Provide the (x, y) coordinate of the cell's center where the given text is located.  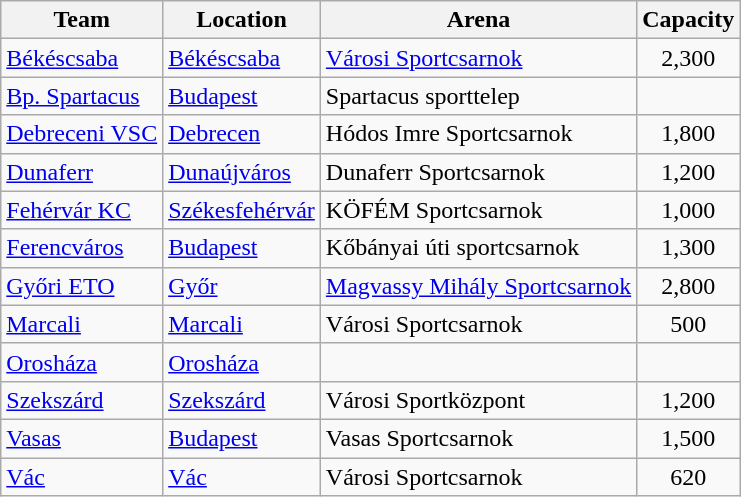
KÖFÉM Sportcsarnok (478, 210)
Magvassy Mihály Sportcsarnok (478, 286)
Kőbányai úti sportcsarnok (478, 248)
Hódos Imre Sportcsarnok (478, 134)
Arena (478, 20)
Győr (242, 286)
1,300 (688, 248)
Vasas (82, 438)
Dunaújváros (242, 172)
1,800 (688, 134)
2,300 (688, 58)
Dunaferr Sportcsarnok (478, 172)
Dunaferr (82, 172)
Debreceni VSC (82, 134)
1,000 (688, 210)
Győri ETO (82, 286)
Location (242, 20)
Városi Sportközpont (478, 400)
Székesfehérvár (242, 210)
500 (688, 324)
Fehérvár KC (82, 210)
Capacity (688, 20)
Bp. Spartacus (82, 96)
1,500 (688, 438)
620 (688, 477)
Ferencváros (82, 248)
2,800 (688, 286)
Team (82, 20)
Debrecen (242, 134)
Vasas Sportcsarnok (478, 438)
Spartacus sporttelep (478, 96)
